Output the (X, Y) coordinate of the center of the cell containing the given text.  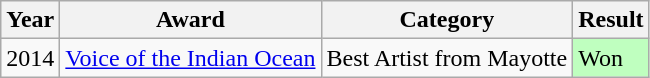
Voice of the Indian Ocean (190, 58)
Category (447, 20)
Award (190, 20)
Year (30, 20)
2014 (30, 58)
Won (611, 58)
Result (611, 20)
Best Artist from Mayotte (447, 58)
